Search for the cell housing the specified text and yield its [x, y] center coordinate. 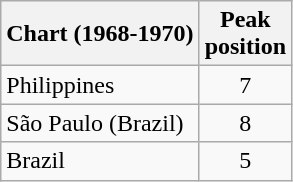
Brazil [100, 161]
Philippines [100, 85]
8 [245, 123]
7 [245, 85]
Peakposition [245, 34]
Chart (1968-1970) [100, 34]
São Paulo (Brazil) [100, 123]
5 [245, 161]
